Output the [X, Y] coordinate of the center of the cell containing the given text.  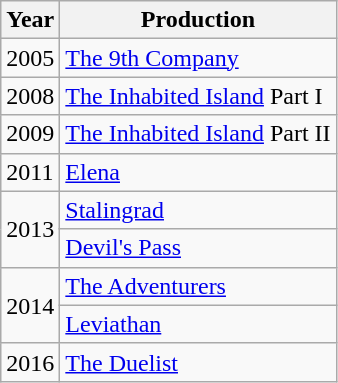
Production [198, 20]
2009 [30, 134]
2014 [30, 305]
2016 [30, 362]
Year [30, 20]
The 9th Company [198, 58]
2005 [30, 58]
Stalingrad [198, 210]
2008 [30, 96]
The Inhabited Island Part I [198, 96]
The Inhabited Island Part II [198, 134]
Elena [198, 172]
The Duelist [198, 362]
The Adventurers [198, 286]
Leviathan [198, 324]
2013 [30, 229]
Devil's Pass [198, 248]
2011 [30, 172]
